Return the (X, Y) coordinate for the center point of the cell that contains the specified text.  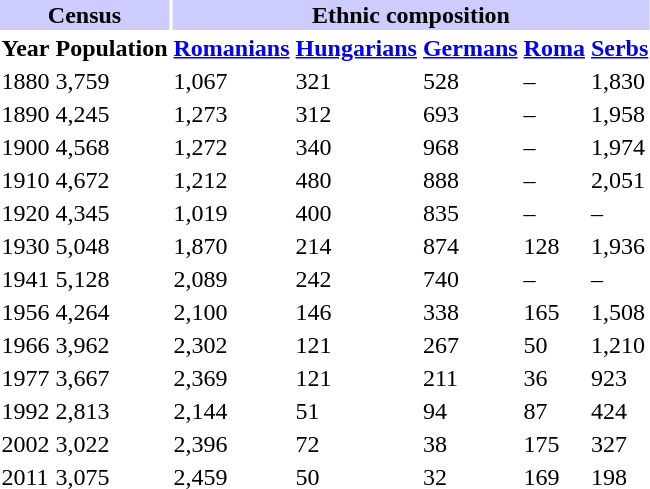
1880 (26, 81)
38 (470, 444)
3,022 (112, 444)
4,245 (112, 114)
835 (470, 213)
1956 (26, 312)
968 (470, 147)
528 (470, 81)
214 (356, 246)
1930 (26, 246)
Romanians (232, 48)
4,345 (112, 213)
36 (554, 378)
2,144 (232, 411)
Census (84, 15)
2,089 (232, 279)
888 (470, 180)
1977 (26, 378)
1,870 (232, 246)
1,273 (232, 114)
1966 (26, 345)
1,936 (619, 246)
1,067 (232, 81)
1900 (26, 147)
874 (470, 246)
87 (554, 411)
146 (356, 312)
1941 (26, 279)
50 (554, 345)
211 (470, 378)
175 (554, 444)
740 (470, 279)
321 (356, 81)
Hungarians (356, 48)
312 (356, 114)
338 (470, 312)
165 (554, 312)
Roma (554, 48)
Ethnic composition (411, 15)
1,974 (619, 147)
424 (619, 411)
2,100 (232, 312)
1,508 (619, 312)
1992 (26, 411)
4,568 (112, 147)
267 (470, 345)
1890 (26, 114)
340 (356, 147)
1920 (26, 213)
Germans (470, 48)
72 (356, 444)
1,212 (232, 180)
Serbs (619, 48)
2,051 (619, 180)
400 (356, 213)
2,813 (112, 411)
3,667 (112, 378)
2,369 (232, 378)
2002 (26, 444)
4,264 (112, 312)
Year (26, 48)
2,396 (232, 444)
4,672 (112, 180)
327 (619, 444)
1,958 (619, 114)
693 (470, 114)
1,210 (619, 345)
1910 (26, 180)
3,759 (112, 81)
1,019 (232, 213)
128 (554, 246)
Population (112, 48)
2,302 (232, 345)
94 (470, 411)
480 (356, 180)
923 (619, 378)
242 (356, 279)
5,048 (112, 246)
51 (356, 411)
1,830 (619, 81)
5,128 (112, 279)
3,962 (112, 345)
1,272 (232, 147)
